For the text-containing cell, return its midpoint in (x, y) coordinate format. 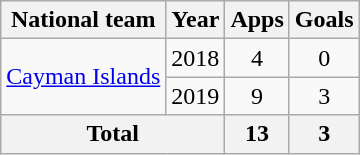
Apps (257, 20)
Cayman Islands (84, 77)
4 (257, 58)
Year (196, 20)
0 (324, 58)
2019 (196, 96)
Total (113, 134)
Goals (324, 20)
National team (84, 20)
9 (257, 96)
13 (257, 134)
2018 (196, 58)
